Determine the (X, Y) coordinate at the center of the cell enclosing the given text.  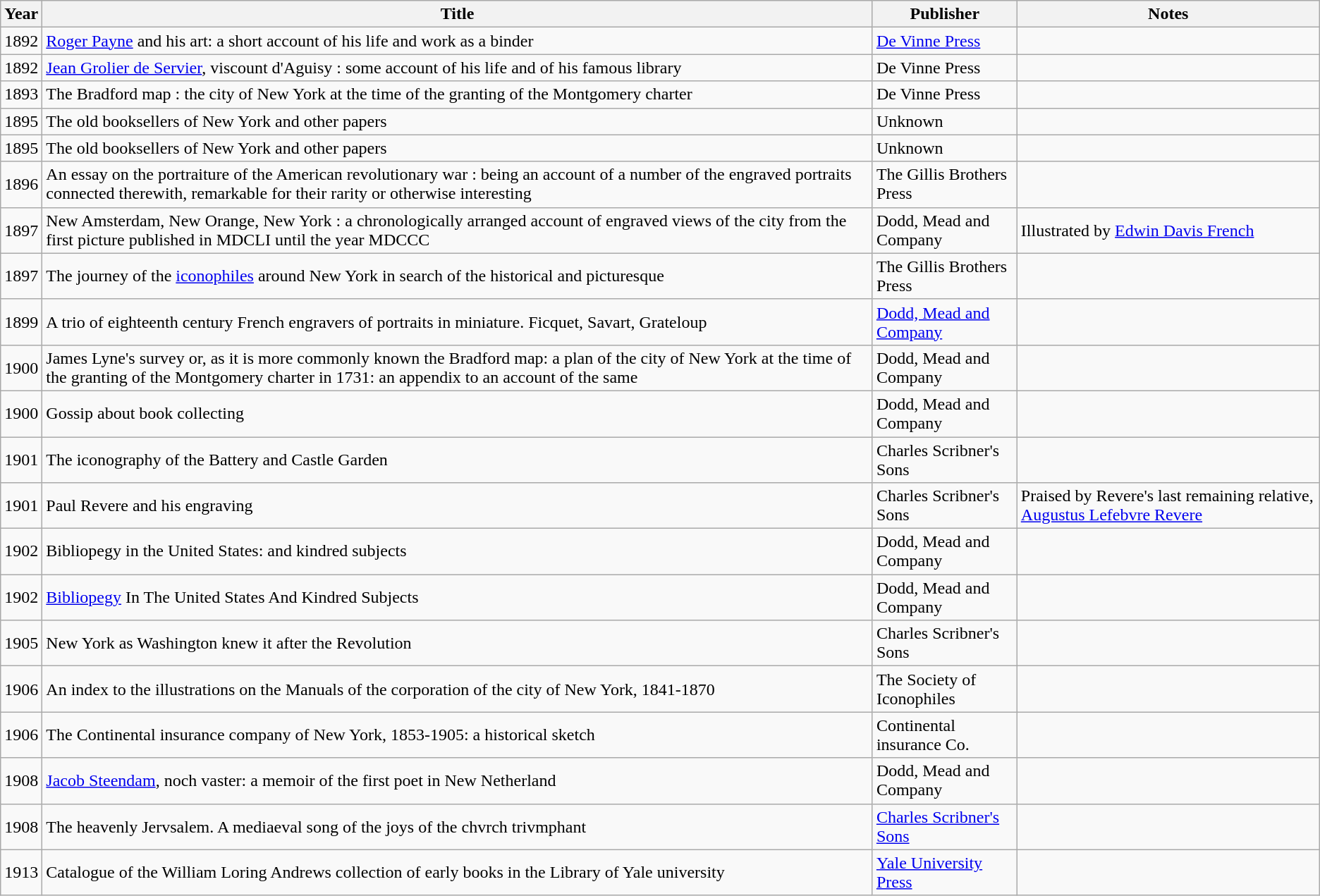
Yale University Press (945, 873)
An index to the illustrations on the Manuals of the corporation of the city of New York, 1841-1870 (458, 689)
1905 (21, 643)
Gossip about book collecting (458, 413)
Continental insurance Co. (945, 735)
The journey of the iconophiles around New York in search of the historical and picturesque (458, 276)
The Bradford map : the city of New York at the time of the granting of the Montgomery charter (458, 94)
Catalogue of the William Loring Andrews collection of early books in the Library of Yale university (458, 873)
Publisher (945, 14)
New York as Washington knew it after the Revolution (458, 643)
1896 (21, 185)
1893 (21, 94)
A trio of eighteenth century French engravers of portraits in miniature. Ficquet, Savart, Grateloup (458, 321)
Year (21, 14)
Jacob Steendam, noch vaster: a memoir of the first poet in New Netherland (458, 781)
1899 (21, 321)
1913 (21, 873)
Praised by Revere's last remaining relative, Augustus Lefebvre Revere (1168, 506)
Jean Grolier de Servier, viscount d'Aguisy : some account of his life and of his famous library (458, 68)
Notes (1168, 14)
Illustrated by Edwin Davis French (1168, 230)
The heavenly Jervsalem. A mediaeval song of the joys of the chvrch trivmphant (458, 826)
Title (458, 14)
The Society of Iconophiles (945, 689)
Paul Revere and his engraving (458, 506)
Bibliopegy In The United States And Kindred Subjects (458, 598)
Roger Payne and his art: a short account of his life and work as a binder (458, 41)
The iconography of the Battery and Castle Garden (458, 460)
The Continental insurance company of New York, 1853-1905: a historical sketch (458, 735)
Bibliopegy in the United States: and kindred subjects (458, 551)
